Identify which cell holds the provided text, then report its (X, Y) central coordinate. 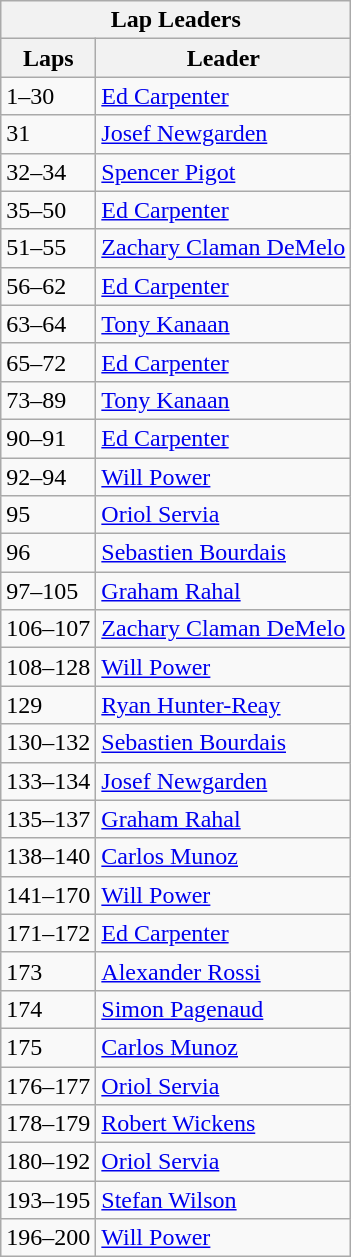
141–170 (48, 895)
92–94 (48, 477)
95 (48, 515)
Alexander Rossi (224, 971)
Ryan Hunter-Reay (224, 705)
Stefan Wilson (224, 1200)
178–179 (48, 1124)
Lap Leaders (176, 20)
31 (48, 134)
Leader (224, 58)
176–177 (48, 1085)
1–30 (48, 96)
174 (48, 1009)
63–64 (48, 324)
138–140 (48, 857)
Laps (48, 58)
106–107 (48, 629)
133–134 (48, 781)
Spencer Pigot (224, 172)
129 (48, 705)
73–89 (48, 400)
171–172 (48, 933)
193–195 (48, 1200)
35–50 (48, 210)
180–192 (48, 1162)
108–128 (48, 667)
175 (48, 1047)
196–200 (48, 1238)
Robert Wickens (224, 1124)
97–105 (48, 591)
51–55 (48, 248)
130–132 (48, 743)
90–91 (48, 438)
32–34 (48, 172)
Simon Pagenaud (224, 1009)
65–72 (48, 362)
173 (48, 971)
135–137 (48, 819)
56–62 (48, 286)
96 (48, 553)
